Pinpoint the cell where the given text exists, returning its (x, y) midpoint coordinate. 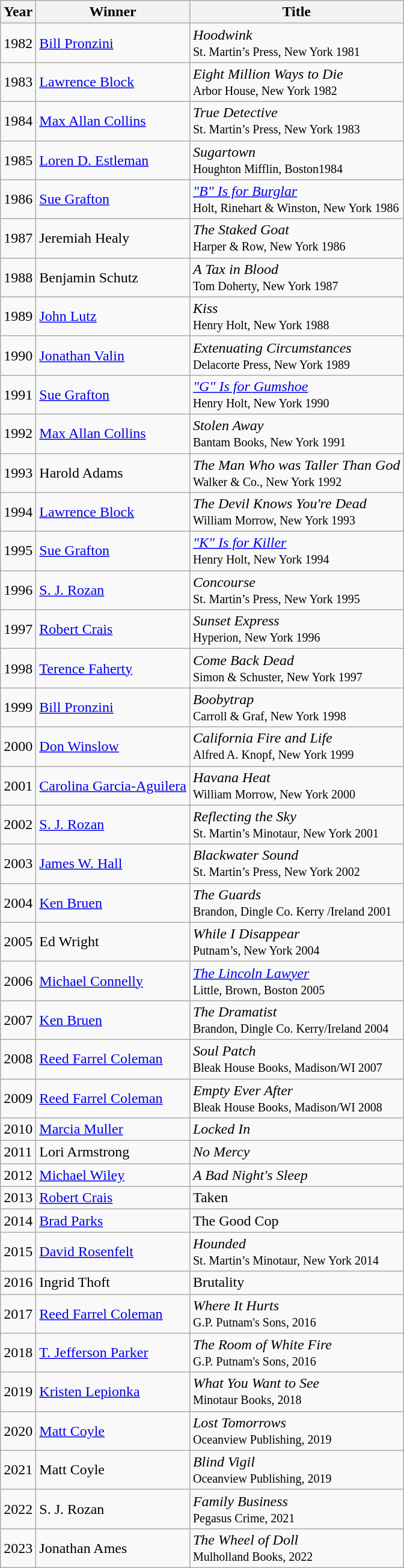
2023 (18, 1548)
The Good Cop (296, 1221)
Come Back DeadSimon & Schuster, New York 1997 (296, 668)
1997 (18, 630)
2012 (18, 1175)
KissHenry Holt, New York 1988 (296, 316)
2001 (18, 786)
David Rosenfelt (113, 1252)
Marcia Muller (113, 1129)
James W. Hall (113, 864)
1983 (18, 82)
No Mercy (296, 1152)
1985 (18, 160)
What You Want to SeeMinotaur Books, 2018 (296, 1391)
SugartownHoughton Mifflin, Boston1984 (296, 160)
Stolen AwayBantam Books, New York 1991 (296, 434)
Blind VigilOceanview Publishing, 2019 (296, 1469)
"G" Is for GumshoeHenry Holt, New York 1990 (296, 394)
HoodwinkSt. Martin’s Press, New York 1981 (296, 43)
Winner (113, 12)
1999 (18, 708)
2009 (18, 1098)
2005 (18, 942)
The Devil Knows You're DeadWilliam Morrow, New York 1993 (296, 512)
Lori Armstrong (113, 1152)
T. Jefferson Parker (113, 1353)
2011 (18, 1152)
2013 (18, 1198)
2021 (18, 1469)
2010 (18, 1129)
2000 (18, 746)
Harold Adams (113, 472)
Family BusinessPegasus Crime, 2021 (296, 1509)
The Lincoln LawyerLittle, Brown, Boston 2005 (296, 980)
Havana HeatWilliam Morrow, New York 2000 (296, 786)
1998 (18, 668)
Blackwater SoundSt. Martin’s Press, New York 2002 (296, 864)
2017 (18, 1313)
Year (18, 12)
2006 (18, 980)
1988 (18, 278)
2007 (18, 1020)
"K" Is for KillerHenry Holt, New York 1994 (296, 552)
1989 (18, 316)
John Lutz (113, 316)
Terence Faherty (113, 668)
The GuardsBrandon, Dingle Co. Kerry /Ireland 2001 (296, 902)
2015 (18, 1252)
1986 (18, 199)
The Staked GoatHarper & Row, New York 1986 (296, 238)
Loren D. Estleman (113, 160)
1994 (18, 512)
Jonathan Valin (113, 356)
The Room of White FireG.P. Putnam's Sons, 2016 (296, 1353)
BoobytrapCarroll & Graf, New York 1998 (296, 708)
A Bad Night's Sleep (296, 1175)
Locked In (296, 1129)
The Dramatist Brandon, Dingle Co. Kerry/Ireland 2004 (296, 1020)
2014 (18, 1221)
Soul PatchBleak House Books, Madison/WI 2007 (296, 1059)
Jonathan Ames (113, 1548)
Taken (296, 1198)
True DetectiveSt. Martin’s Press, New York 1983 (296, 121)
2016 (18, 1283)
Brutality (296, 1283)
Benjamin Schutz (113, 278)
Lost TomorrowsOceanview Publishing, 2019 (296, 1431)
1984 (18, 121)
Jeremiah Healy (113, 238)
Don Winslow (113, 746)
Eight Million Ways to DieArbor House, New York 1982 (296, 82)
1992 (18, 434)
Brad Parks (113, 1221)
1982 (18, 43)
2019 (18, 1391)
1993 (18, 472)
2022 (18, 1509)
Ed Wright (113, 942)
The Wheel of DollMulholland Books, 2022 (296, 1548)
Extenuating CircumstancesDelacorte Press, New York 1989 (296, 356)
1991 (18, 394)
Sunset ExpressHyperion, New York 1996 (296, 630)
Kristen Lepionka (113, 1391)
Empty Ever AfterBleak House Books, Madison/WI 2008 (296, 1098)
1996 (18, 590)
Reflecting the SkySt. Martin’s Minotaur, New York 2001 (296, 824)
1990 (18, 356)
While I DisappearPutnam’s, New York 2004 (296, 942)
Michael Wiley (113, 1175)
2003 (18, 864)
2002 (18, 824)
2008 (18, 1059)
Michael Connelly (113, 980)
1987 (18, 238)
Where It HurtsG.P. Putnam's Sons, 2016 (296, 1313)
HoundedSt. Martin’s Minotaur, New York 2014 (296, 1252)
California Fire and LifeAlfred A. Knopf, New York 1999 (296, 746)
2020 (18, 1431)
The Man Who was Taller Than GodWalker & Co., New York 1992 (296, 472)
2018 (18, 1353)
Carolina Garcia-Aguilera (113, 786)
1995 (18, 552)
A Tax in BloodTom Doherty, New York 1987 (296, 278)
2004 (18, 902)
Ingrid Thoft (113, 1283)
ConcourseSt. Martin’s Press, New York 1995 (296, 590)
Title (296, 12)
"B" Is for BurglarHolt, Rinehart & Winston, New York 1986 (296, 199)
